Scan for the cell matching the given text and deliver its (x, y) coordinate at center. 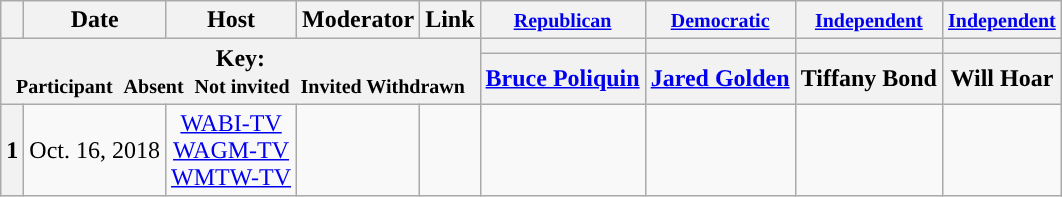
Moderator (358, 20)
Oct. 16, 2018 (95, 150)
1 (12, 150)
Tiffany Bond (868, 78)
Link (450, 20)
WABI-TVWAGM-TVWMTW-TV (232, 150)
Jared Golden (720, 78)
Key: Participant Absent Not invited Invited Withdrawn (240, 72)
Date (95, 20)
Republican (562, 20)
Host (232, 20)
Democratic (720, 20)
Will Hoar (1002, 78)
Bruce Poliquin (562, 78)
